Search for the cell housing the specified text and yield its (x, y) center coordinate. 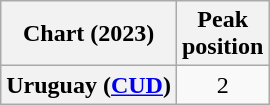
Peakposition (222, 34)
Chart (2023) (89, 34)
2 (222, 85)
Uruguay (CUD) (89, 85)
